Search for the cell housing the specified text and yield its (X, Y) center coordinate. 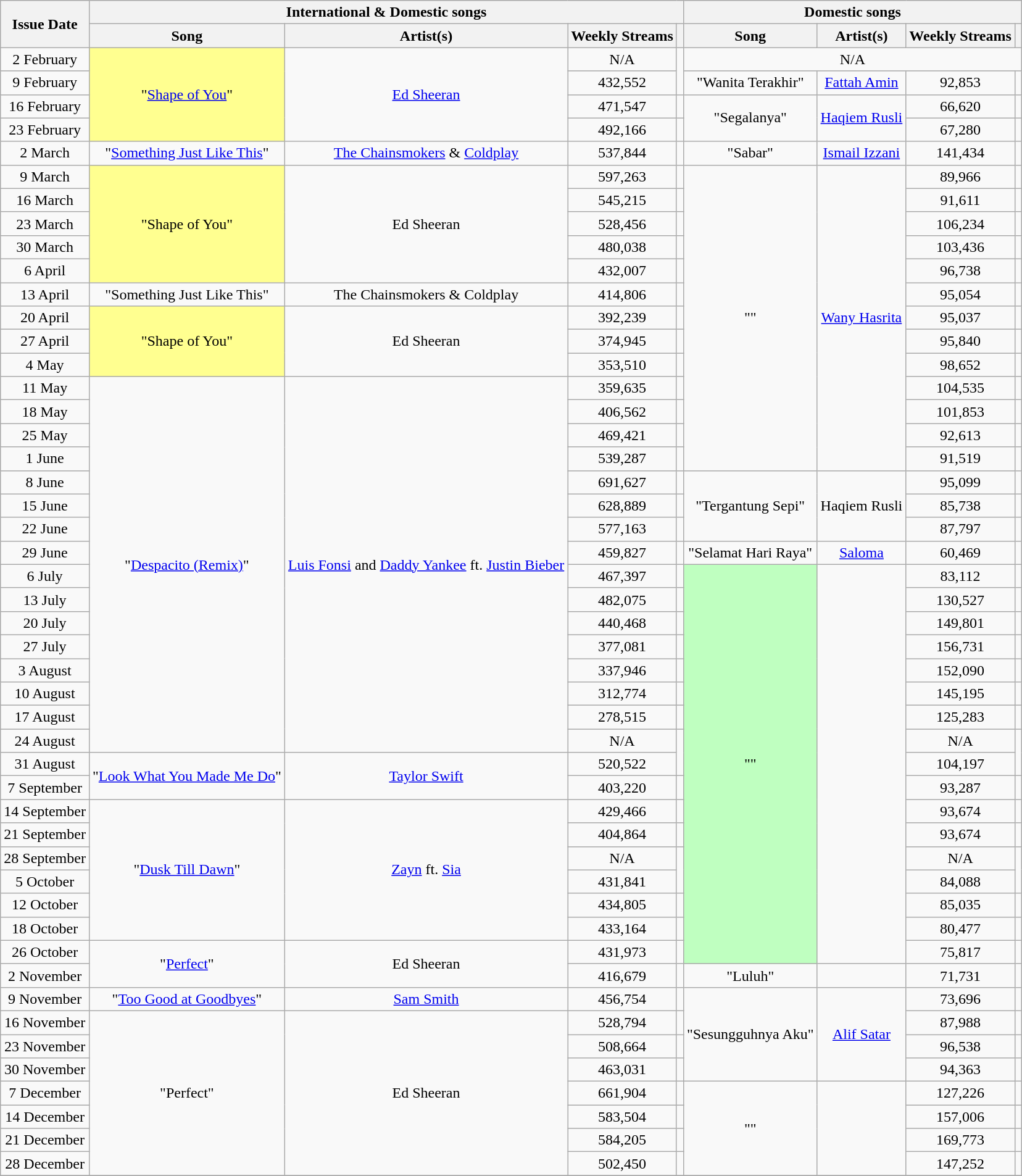
13 July (45, 599)
92,853 (960, 83)
404,864 (622, 835)
157,006 (960, 1117)
434,805 (622, 905)
Sam Smith (426, 999)
18 May (45, 412)
583,504 (622, 1117)
14 December (45, 1117)
691,627 (622, 482)
84,088 (960, 882)
9 November (45, 999)
"Despacito (Remix)" (186, 564)
"Luluh" (750, 975)
5 October (45, 882)
392,239 (622, 318)
141,434 (960, 153)
528,794 (622, 1022)
520,522 (622, 764)
93,287 (960, 788)
95,054 (960, 294)
"Segalanya" (750, 118)
502,450 (622, 1164)
13 April (45, 294)
20 April (45, 318)
"Dusk Till Dawn" (186, 870)
Wany Hasrita (862, 317)
16 November (45, 1022)
10 August (45, 694)
67,280 (960, 130)
377,081 (622, 646)
359,635 (622, 388)
87,988 (960, 1022)
96,738 (960, 270)
89,966 (960, 177)
416,679 (622, 975)
31 August (45, 764)
539,287 (622, 459)
661,904 (622, 1093)
75,817 (960, 952)
80,477 (960, 928)
3 August (45, 670)
"Wanita Terakhir" (750, 83)
Alif Satar (862, 1034)
403,220 (622, 788)
91,611 (960, 200)
60,469 (960, 553)
22 June (45, 529)
597,263 (622, 177)
127,226 (960, 1093)
508,664 (622, 1046)
6 July (45, 576)
312,774 (622, 694)
152,090 (960, 670)
23 March (45, 223)
International & Domestic songs (386, 12)
71,731 (960, 975)
469,421 (622, 435)
337,946 (622, 670)
374,945 (622, 341)
130,527 (960, 599)
353,510 (622, 365)
2 November (45, 975)
125,283 (960, 717)
9 February (45, 83)
30 March (45, 247)
85,035 (960, 905)
577,163 (622, 529)
Saloma (862, 553)
101,853 (960, 412)
Ismail Izzani (862, 153)
27 July (45, 646)
459,827 (622, 553)
73,696 (960, 999)
7 December (45, 1093)
278,515 (622, 717)
467,397 (622, 576)
545,215 (622, 200)
"Selamat Hari Raya" (750, 553)
106,234 (960, 223)
456,754 (622, 999)
28 December (45, 1164)
26 October (45, 952)
414,806 (622, 294)
91,519 (960, 459)
11 May (45, 388)
96,538 (960, 1046)
463,031 (622, 1070)
432,552 (622, 83)
156,731 (960, 646)
528,456 (622, 223)
14 September (45, 811)
Fattah Amin (862, 83)
406,562 (622, 412)
429,466 (622, 811)
8 June (45, 482)
"Sabar" (750, 153)
145,195 (960, 694)
25 May (45, 435)
537,844 (622, 153)
95,037 (960, 318)
1 June (45, 459)
2 March (45, 153)
149,801 (960, 623)
17 August (45, 717)
147,252 (960, 1164)
104,535 (960, 388)
21 September (45, 835)
432,007 (622, 270)
Zayn ft. Sia (426, 870)
492,166 (622, 130)
104,197 (960, 764)
18 October (45, 928)
4 May (45, 365)
24 August (45, 741)
"Look What You Made Me Do" (186, 776)
27 April (45, 341)
480,038 (622, 247)
Issue Date (45, 24)
Domestic songs (852, 12)
23 November (45, 1046)
28 September (45, 858)
21 December (45, 1140)
2 February (45, 59)
Taylor Swift (426, 776)
20 July (45, 623)
29 June (45, 553)
471,547 (622, 106)
95,099 (960, 482)
6 April (45, 270)
16 February (45, 106)
482,075 (622, 599)
98,652 (960, 365)
9 March (45, 177)
85,738 (960, 506)
83,112 (960, 576)
431,973 (622, 952)
92,613 (960, 435)
584,205 (622, 1140)
66,620 (960, 106)
440,468 (622, 623)
"Sesungguhnya Aku" (750, 1034)
95,840 (960, 341)
433,164 (622, 928)
87,797 (960, 529)
"Too Good at Goodbyes" (186, 999)
431,841 (622, 882)
103,436 (960, 247)
628,889 (622, 506)
169,773 (960, 1140)
"Tergantung Sepi" (750, 506)
12 October (45, 905)
30 November (45, 1070)
94,363 (960, 1070)
7 September (45, 788)
Luis Fonsi and Daddy Yankee ft. Justin Bieber (426, 564)
23 February (45, 130)
15 June (45, 506)
16 March (45, 200)
